Return the (x, y) coordinate for the center point of the cell that contains the specified text.  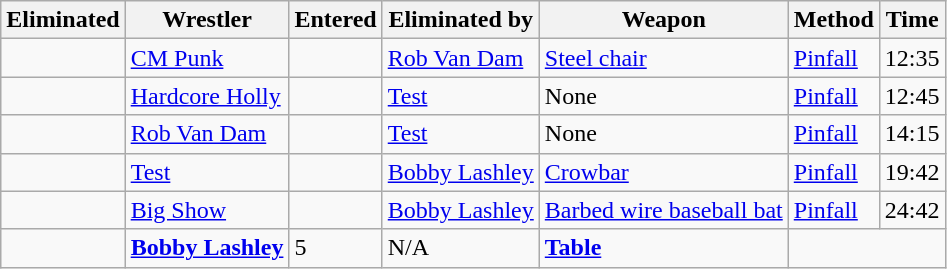
Method (834, 20)
Table (664, 248)
Crowbar (664, 172)
CM Punk (207, 58)
Eliminated (63, 20)
14:15 (912, 134)
12:35 (912, 58)
Entered (336, 20)
Weapon (664, 20)
Big Show (207, 210)
Eliminated by (460, 20)
5 (336, 248)
12:45 (912, 96)
24:42 (912, 210)
Time (912, 20)
N/A (460, 248)
19:42 (912, 172)
Wrestler (207, 20)
Hardcore Holly (207, 96)
Barbed wire baseball bat (664, 210)
Steel chair (664, 58)
